Extract the [x, y] coordinate from the center of the cell holding the provided text.  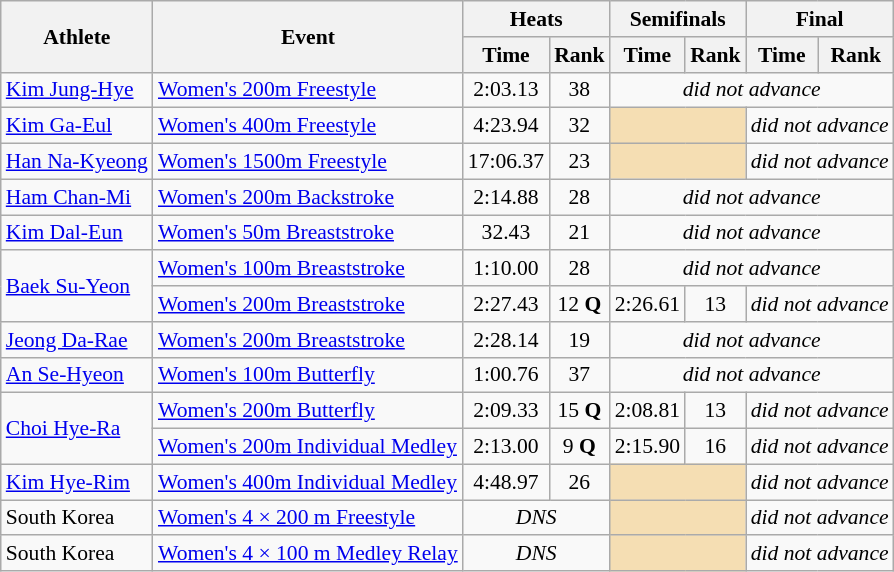
4:23.94 [506, 126]
Women's 1500m Freestyle [308, 162]
21 [580, 233]
2:14.88 [506, 197]
9 Q [580, 447]
19 [580, 340]
Women's 4 × 200 m Freestyle [308, 518]
4:48.97 [506, 482]
Women's 50m Breaststroke [308, 233]
2:26.61 [648, 304]
26 [580, 482]
2:13.00 [506, 447]
Kim Dal-Eun [77, 233]
2:27.43 [506, 304]
Women's 200m Butterfly [308, 411]
Women's 200m Backstroke [308, 197]
Baek Su-Yeon [77, 286]
Women's 400m Freestyle [308, 126]
Athlete [77, 36]
23 [580, 162]
37 [580, 375]
Jeong Da-Rae [77, 340]
16 [716, 447]
2:09.33 [506, 411]
32.43 [506, 233]
Women's 100m Breaststroke [308, 269]
Heats [536, 19]
Kim Jung-Hye [77, 90]
2:15.90 [648, 447]
Choi Hye-Ra [77, 428]
32 [580, 126]
An Se-Hyeon [77, 375]
Women's 4 × 100 m Medley Relay [308, 554]
2:03.13 [506, 90]
17:06.37 [506, 162]
Han Na-Kyeong [77, 162]
Kim Ga-Eul [77, 126]
Women's 400m Individual Medley [308, 482]
Semifinals [678, 19]
Event [308, 36]
Kim Hye-Rim [77, 482]
Final [820, 19]
1:00.76 [506, 375]
15 Q [580, 411]
Women's 200m Individual Medley [308, 447]
38 [580, 90]
Women's 100m Butterfly [308, 375]
Women's 200m Freestyle [308, 90]
Ham Chan-Mi [77, 197]
2:08.81 [648, 411]
1:10.00 [506, 269]
2:28.14 [506, 340]
12 Q [580, 304]
